Pinpoint the cell where the given text exists, returning its [x, y] midpoint coordinate. 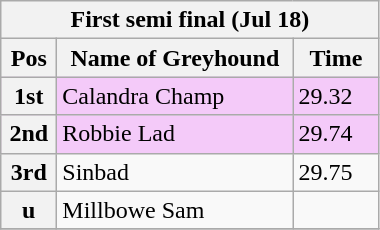
Sinbad [175, 172]
First semi final (Jul 18) [190, 20]
Millbowe Sam [175, 210]
29.74 [336, 134]
1st [29, 96]
Pos [29, 58]
29.32 [336, 96]
Calandra Champ [175, 96]
Time [336, 58]
2nd [29, 134]
3rd [29, 172]
Robbie Lad [175, 134]
u [29, 210]
Name of Greyhound [175, 58]
29.75 [336, 172]
